Extract the [x, y] coordinate from the center of the cell holding the provided text.  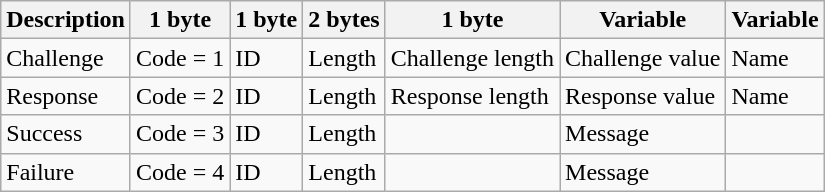
Failure [66, 172]
Challenge length [472, 58]
Code = 3 [180, 134]
Challenge [66, 58]
Success [66, 134]
Code = 4 [180, 172]
Code = 1 [180, 58]
Challenge value [643, 58]
2 bytes [344, 20]
Response length [472, 96]
Response [66, 96]
Response value [643, 96]
Description [66, 20]
Code = 2 [180, 96]
